Identify which cell holds the provided text, then report its (x, y) central coordinate. 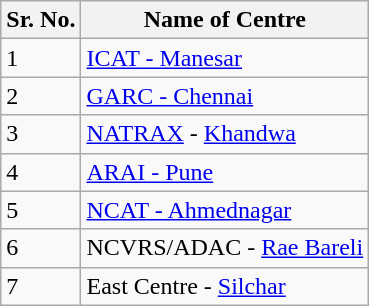
NCVRS/ADAC - Rae Bareli (225, 248)
East Centre - Silchar (225, 286)
GARC - Chennai (225, 96)
ARAI - Pune (225, 172)
1 (41, 58)
Name of Centre (225, 20)
2 (41, 96)
7 (41, 286)
6 (41, 248)
3 (41, 134)
NATRAX - Khandwa (225, 134)
5 (41, 210)
4 (41, 172)
ICAT - Manesar (225, 58)
Sr. No. (41, 20)
NCAT - Ahmednagar (225, 210)
